Return the [x, y] coordinate for the center point of the cell that contains the specified text.  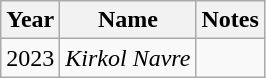
Year [30, 20]
Notes [230, 20]
Name [128, 20]
Kirkol Navre [128, 58]
2023 [30, 58]
